Return the [x, y] coordinate for the center point of the cell that contains the specified text.  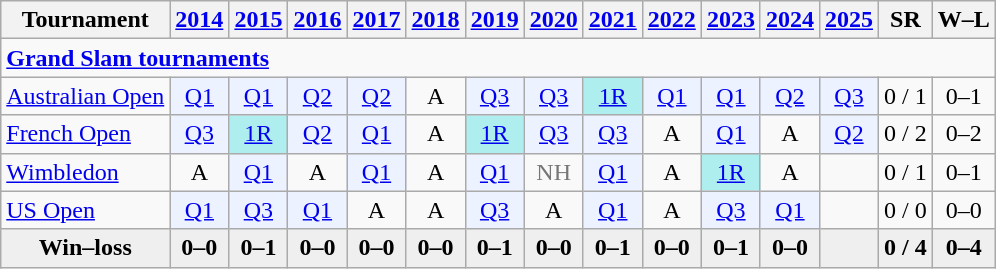
2021 [612, 20]
2019 [494, 20]
2022 [672, 20]
0 / 2 [906, 134]
2024 [790, 20]
0–2 [964, 134]
0–4 [964, 248]
Australian Open [86, 96]
Tournament [86, 20]
0 / 4 [906, 248]
US Open [86, 210]
2015 [258, 20]
Wimbledon [86, 172]
SR [906, 20]
Grand Slam tournaments [498, 58]
NH [554, 172]
W–L [964, 20]
2020 [554, 20]
2018 [436, 20]
French Open [86, 134]
2014 [200, 20]
2023 [730, 20]
2025 [848, 20]
0 / 0 [906, 210]
Win–loss [86, 248]
2016 [318, 20]
2017 [376, 20]
